Locate the cell with the specified text and output its (x, y) center coordinate. 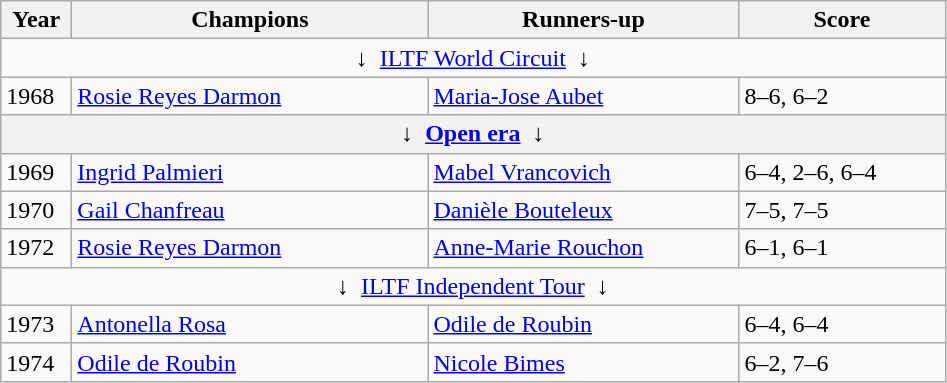
Anne-Marie Rouchon (584, 248)
1973 (36, 324)
6–4, 2–6, 6–4 (842, 172)
1974 (36, 362)
6–2, 7–6 (842, 362)
Ingrid Palmieri (250, 172)
↓ ILTF Independent Tour ↓ (473, 286)
Gail Chanfreau (250, 210)
1969 (36, 172)
Danièle Bouteleux (584, 210)
Maria-Jose Aubet (584, 96)
Mabel Vrancovich (584, 172)
7–5, 7–5 (842, 210)
↓ Open era ↓ (473, 134)
8–6, 6–2 (842, 96)
1968 (36, 96)
↓ ILTF World Circuit ↓ (473, 58)
Nicole Bimes (584, 362)
1972 (36, 248)
Champions (250, 20)
Antonella Rosa (250, 324)
Score (842, 20)
Year (36, 20)
Runners-up (584, 20)
6–4, 6–4 (842, 324)
1970 (36, 210)
6–1, 6–1 (842, 248)
